Determine the [x, y] coordinate at the center of the cell enclosing the given text.  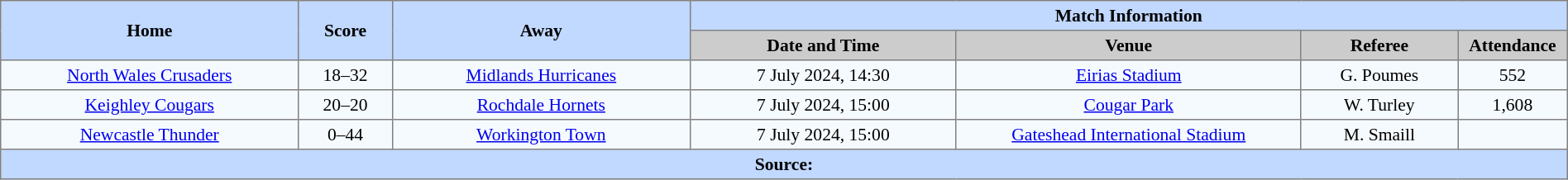
552 [1513, 75]
Gateshead International Stadium [1128, 135]
M. Smaill [1379, 135]
20–20 [346, 105]
Workington Town [541, 135]
Referee [1379, 45]
1,608 [1513, 105]
Midlands Hurricanes [541, 75]
Score [346, 31]
7 July 2024, 14:30 [823, 75]
Venue [1128, 45]
Away [541, 31]
Match Information [1128, 16]
Eirias Stadium [1128, 75]
North Wales Crusaders [150, 75]
W. Turley [1379, 105]
Newcastle Thunder [150, 135]
Home [150, 31]
18–32 [346, 75]
Keighley Cougars [150, 105]
Attendance [1513, 45]
Source: [784, 164]
Cougar Park [1128, 105]
Rochdale Hornets [541, 105]
0–44 [346, 135]
G. Poumes [1379, 75]
Date and Time [823, 45]
